Determine the [x, y] coordinate at the center of the cell enclosing the given text.  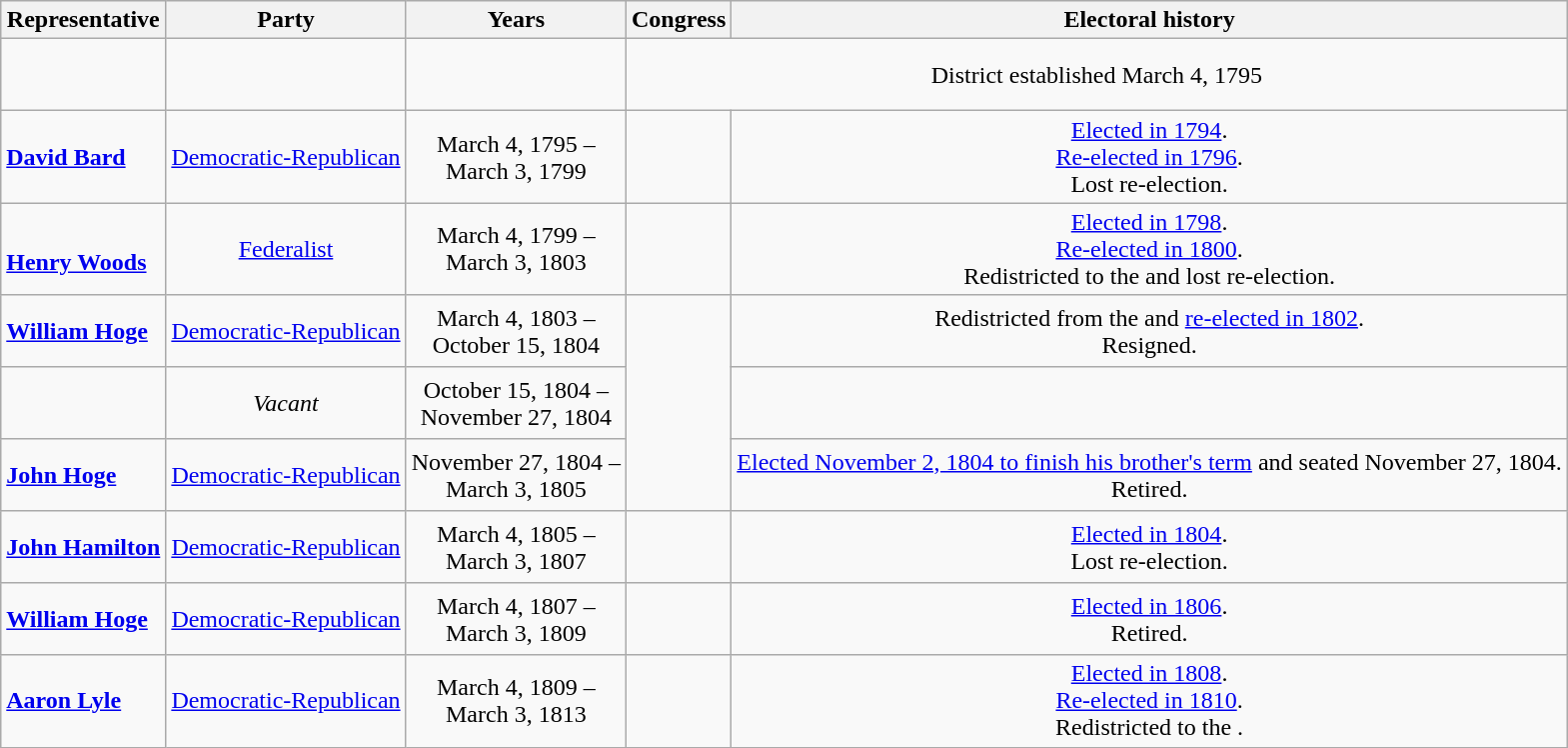
Representative [84, 20]
Congress [680, 20]
Elected November 2, 1804 to finish his brother's term and seated November 27, 1804.Retired. [1149, 475]
Henry Woods [84, 249]
David Bard [84, 157]
John Hamilton [84, 547]
October 15, 1804 –November 27, 1804 [516, 403]
John Hoge [84, 475]
March 4, 1809 –March 3, 1813 [516, 701]
Party [286, 20]
Elected in 1808.Re-elected in 1810.Redistricted to the . [1149, 701]
March 4, 1805 –March 3, 1807 [516, 547]
Elected in 1794.Re-elected in 1796.Lost re-election. [1149, 157]
March 4, 1803 –October 15, 1804 [516, 331]
Federalist [286, 249]
Elected in 1806.Retired. [1149, 619]
March 4, 1795 –March 3, 1799 [516, 157]
Redistricted from the and re-elected in 1802.Resigned. [1149, 331]
March 4, 1807 –March 3, 1809 [516, 619]
November 27, 1804 –March 3, 1805 [516, 475]
Vacant [286, 403]
Aaron Lyle [84, 701]
March 4, 1799 –March 3, 1803 [516, 249]
Electoral history [1149, 20]
Elected in 1804.Lost re-election. [1149, 547]
Years [516, 20]
District established March 4, 1795 [1097, 75]
Elected in 1798.Re-elected in 1800.Redistricted to the and lost re-election. [1149, 249]
